Pinpoint the cell where the given text exists, returning its (x, y) midpoint coordinate. 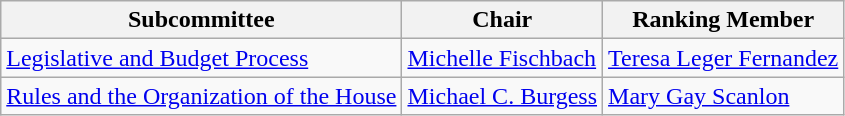
Mary Gay Scanlon (724, 96)
Michael C. Burgess (502, 96)
Rules and the Organization of the House (202, 96)
Legislative and Budget Process (202, 58)
Michelle Fischbach (502, 58)
Teresa Leger Fernandez (724, 58)
Ranking Member (724, 20)
Subcommittee (202, 20)
Chair (502, 20)
